Output the (X, Y) coordinate of the center of the cell containing the given text.  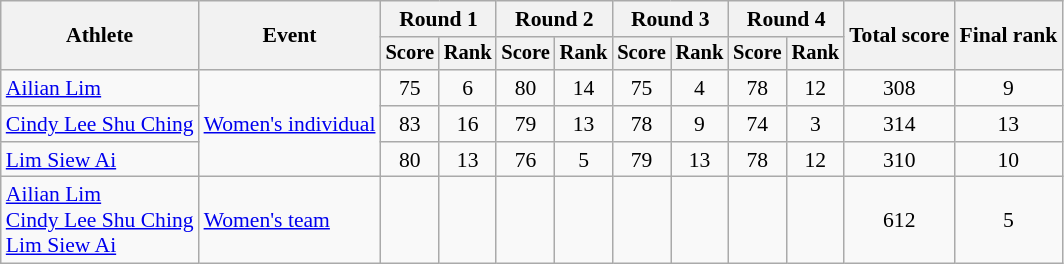
4 (700, 88)
314 (899, 124)
308 (899, 88)
Women's team (290, 220)
16 (468, 124)
Round 4 (786, 19)
Athlete (100, 36)
83 (410, 124)
Round 1 (439, 19)
74 (757, 124)
Total score (899, 36)
Event (290, 36)
612 (899, 220)
6 (468, 88)
Round 3 (670, 19)
76 (525, 160)
310 (899, 160)
Cindy Lee Shu Ching (100, 124)
14 (584, 88)
Lim Siew Ai (100, 160)
Ailian LimCindy Lee Shu ChingLim Siew Ai (100, 220)
Women's individual (290, 124)
Final rank (1008, 36)
Round 2 (554, 19)
10 (1008, 160)
3 (816, 124)
Ailian Lim (100, 88)
